Output the [X, Y] coordinate of the center of the cell containing the given text.  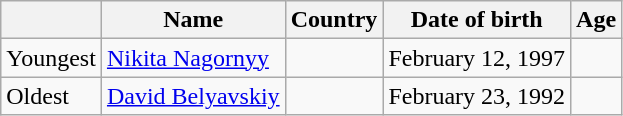
February 12, 1997 [477, 58]
Youngest [52, 58]
Country [334, 20]
February 23, 1992 [477, 96]
Oldest [52, 96]
Name [193, 20]
Date of birth [477, 20]
Nikita Nagornyy [193, 58]
David Belyavskiy [193, 96]
Age [596, 20]
